Output the [X, Y] coordinate of the center of the cell containing the given text.  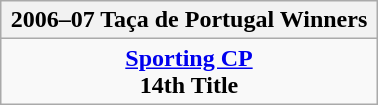
2006–07 Taça de Portugal Winners [189, 20]
Sporting CP14th Title [189, 72]
